For the text-containing cell, return its midpoint in (x, y) coordinate format. 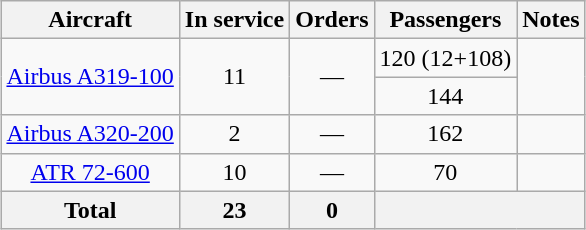
11 (234, 77)
ATR 72-600 (90, 172)
Total (90, 210)
Notes (551, 20)
10 (234, 172)
162 (446, 134)
Passengers (446, 20)
70 (446, 172)
144 (446, 96)
120 (12+108) (446, 58)
23 (234, 210)
Orders (332, 20)
0 (332, 210)
In service (234, 20)
Airbus A320-200 (90, 134)
2 (234, 134)
Airbus A319-100 (90, 77)
Aircraft (90, 20)
